Return [X, Y] of the center of cell containing provided text 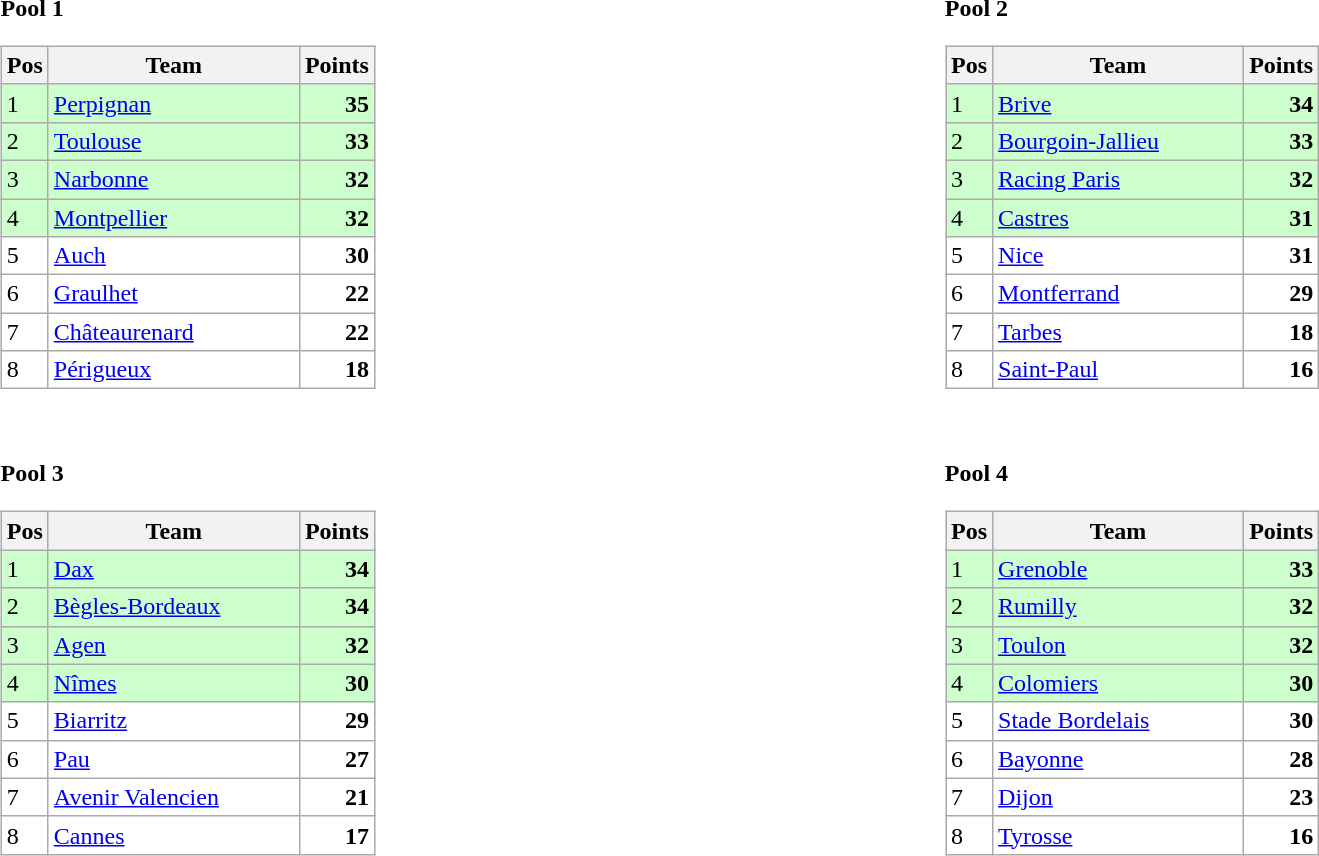
Toulon [1118, 645]
Colomiers [1118, 683]
17 [336, 835]
Graulhet [174, 294]
Stade Bordelais [1118, 721]
Dijon [1118, 797]
Bourgoin-Jallieu [1118, 141]
Castres [1118, 217]
Auch [174, 256]
Tyrosse [1118, 835]
Périgueux [174, 370]
Agen [174, 645]
Dax [174, 569]
Bègles-Bordeaux [174, 607]
Toulouse [174, 141]
Châteaurenard [174, 332]
28 [1282, 759]
27 [336, 759]
Brive [1118, 103]
Nice [1118, 256]
Grenoble [1118, 569]
Pau [174, 759]
Racing Paris [1118, 179]
21 [336, 797]
Rumilly [1118, 607]
23 [1282, 797]
35 [336, 103]
Cannes [174, 835]
Montferrand [1118, 294]
Montpellier [174, 217]
Perpignan [174, 103]
Narbonne [174, 179]
Nîmes [174, 683]
Avenir Valencien [174, 797]
Saint-Paul [1118, 370]
Biarritz [174, 721]
Bayonne [1118, 759]
Tarbes [1118, 332]
